Capture the cell that displays the provided text and extract its [x, y] central coordinate. 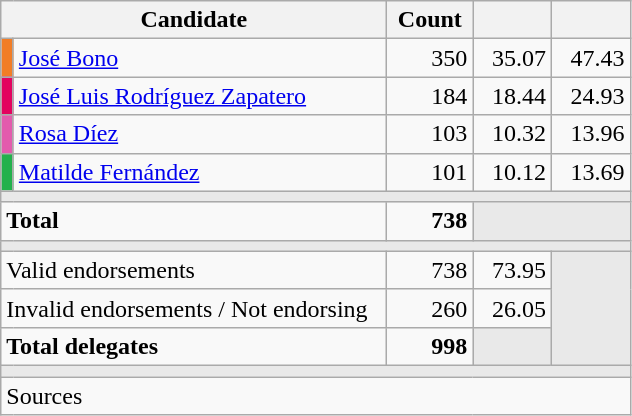
35.07 [512, 58]
Valid endorsements [194, 270]
47.43 [590, 58]
Matilde Fernández [200, 172]
73.95 [512, 270]
10.12 [512, 172]
998 [430, 346]
24.93 [590, 96]
13.69 [590, 172]
10.32 [512, 134]
Candidate [194, 20]
José Luis Rodríguez Zapatero [200, 96]
Total [194, 221]
184 [430, 96]
18.44 [512, 96]
Sources [316, 395]
Count [430, 20]
26.05 [512, 308]
260 [430, 308]
Total delegates [194, 346]
Rosa Díez [200, 134]
101 [430, 172]
José Bono [200, 58]
103 [430, 134]
Invalid endorsements / Not endorsing [194, 308]
13.96 [590, 134]
350 [430, 58]
